For the text-containing cell, return its midpoint in [x, y] coordinate format. 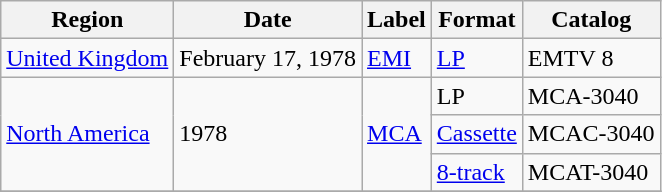
MCAT-3040 [591, 172]
Cassette [476, 134]
Date [268, 20]
MCA-3040 [591, 96]
1978 [268, 134]
MCA [397, 134]
8-track [476, 172]
Catalog [591, 20]
Region [88, 20]
Format [476, 20]
Label [397, 20]
North America [88, 134]
MCAC-3040 [591, 134]
February 17, 1978 [268, 58]
EMTV 8 [591, 58]
United Kingdom [88, 58]
EMI [397, 58]
